Extract the [X, Y] coordinate from the center of the cell holding the provided text.  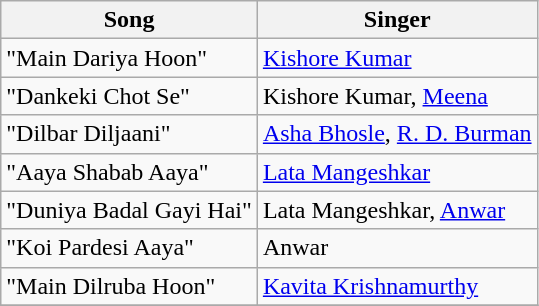
"Dilbar Diljaani" [130, 134]
Asha Bhosle, R. D. Burman [397, 134]
Kishore Kumar [397, 58]
Kavita Krishnamurthy [397, 286]
"Main Dilruba Hoon" [130, 286]
"Koi Pardesi Aaya" [130, 248]
Anwar [397, 248]
Lata Mangeshkar [397, 172]
"Duniya Badal Gayi Hai" [130, 210]
"Aaya Shabab Aaya" [130, 172]
"Main Dariya Hoon" [130, 58]
"Dankeki Chot Se" [130, 96]
Kishore Kumar, Meena [397, 96]
Lata Mangeshkar, Anwar [397, 210]
Singer [397, 20]
Song [130, 20]
